Determine the (x, y) coordinate at the center of the cell enclosing the given text.  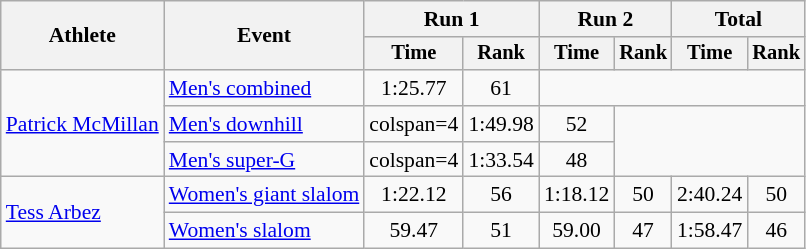
Men's downhill (264, 124)
1:18.12 (576, 195)
52 (576, 124)
61 (500, 88)
2:40.24 (710, 195)
59.00 (576, 231)
47 (643, 231)
Athlete (82, 36)
Women's slalom (264, 231)
1:49.98 (500, 124)
Run 1 (452, 19)
46 (776, 231)
1:25.77 (414, 88)
Tess Arbez (82, 212)
Patrick McMillan (82, 124)
59.47 (414, 231)
48 (576, 160)
1:58.47 (710, 231)
Total (738, 19)
Run 2 (606, 19)
Men's super-G (264, 160)
1:22.12 (414, 195)
Event (264, 36)
Men's combined (264, 88)
Women's giant slalom (264, 195)
56 (500, 195)
1:33.54 (500, 160)
51 (500, 231)
